Return (x, y) of the center of cell containing provided text 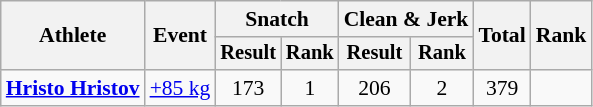
Clean & Jerk (406, 19)
Snatch (276, 19)
+85 kg (180, 88)
Total (502, 36)
Athlete (73, 36)
Hristo Hristov (73, 88)
2 (442, 88)
Event (180, 36)
1 (310, 88)
379 (502, 88)
206 (375, 88)
173 (248, 88)
